Output the (X, Y) coordinate of the center of the cell containing the given text.  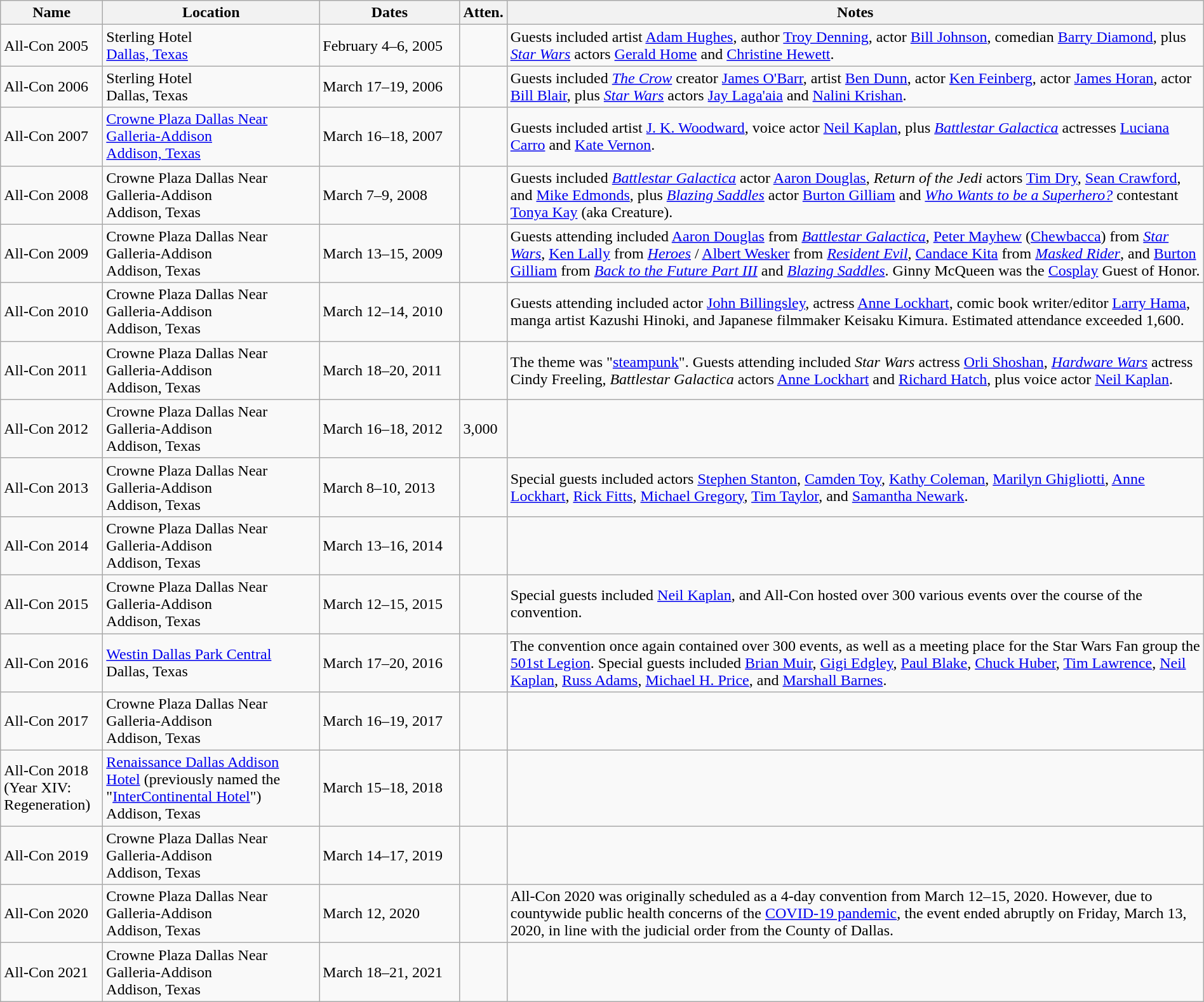
March 13–15, 2009 (390, 253)
All-Con 2006 (52, 86)
Name (52, 13)
All-Con 2016 (52, 663)
Special guests included Neil Kaplan, and All-Con hosted over 300 various events over the course of the convention. (855, 604)
February 4–6, 2005 (390, 46)
Renaissance Dallas Addison Hotel (previously named the "InterContinental Hotel")Addison, Texas (211, 789)
March 8–10, 2013 (390, 487)
March 14–17, 2019 (390, 855)
All-Con 2014 (52, 545)
March 16–18, 2012 (390, 429)
March 7–9, 2008 (390, 195)
Guests included artist J. K. Woodward, voice actor Neil Kaplan, plus Battlestar Galactica actresses Luciana Carro and Kate Vernon. (855, 137)
All-Con 2012 (52, 429)
All-Con 2009 (52, 253)
March 12–14, 2010 (390, 312)
March 17–20, 2016 (390, 663)
All-Con 2019 (52, 855)
March 18–20, 2011 (390, 370)
All-Con 2013 (52, 487)
All-Con 2017 (52, 721)
All-Con 2010 (52, 312)
3,000 (483, 429)
March 17–19, 2006 (390, 86)
All-Con 2005 (52, 46)
March 15–18, 2018 (390, 789)
Notes (855, 13)
All-Con 2015 (52, 604)
March 16–18, 2007 (390, 137)
Dates (390, 13)
March 18–21, 2021 (390, 972)
Location (211, 13)
March 13–16, 2014 (390, 545)
All-Con 2007 (52, 137)
All-Con 2018(Year XIV: Regeneration) (52, 789)
Atten. (483, 13)
All-Con 2021 (52, 972)
All-Con 2011 (52, 370)
March 12–15, 2015 (390, 604)
Westin Dallas Park CentralDallas, Texas (211, 663)
All-Con 2008 (52, 195)
All-Con 2020 (52, 914)
March 12, 2020 (390, 914)
March 16–19, 2017 (390, 721)
